Capture the cell that displays the provided text and extract its (X, Y) central coordinate. 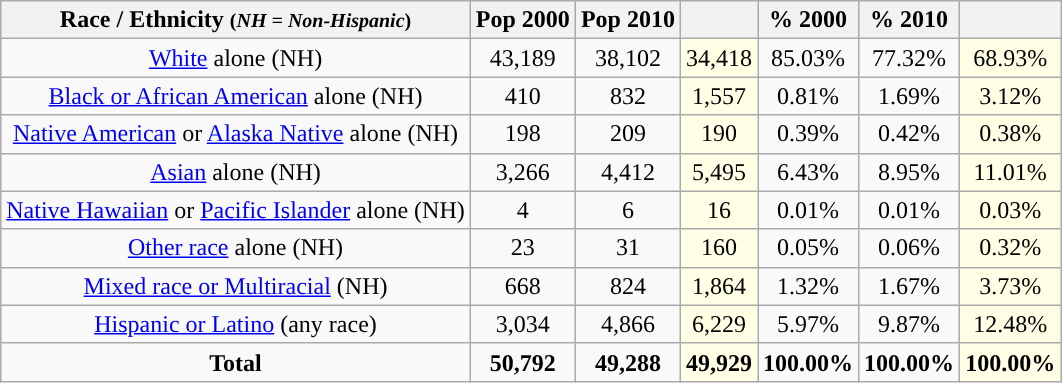
4 (522, 210)
0.39% (808, 134)
824 (628, 286)
3,034 (522, 324)
Black or African American alone (NH) (236, 96)
832 (628, 96)
12.48% (1010, 324)
6 (628, 210)
4,412 (628, 172)
23 (522, 248)
Native American or Alaska Native alone (NH) (236, 134)
1,864 (718, 286)
0.81% (808, 96)
% 2010 (910, 20)
Race / Ethnicity (NH = Non-Hispanic) (236, 20)
4,866 (628, 324)
Other race alone (NH) (236, 248)
8.95% (910, 172)
% 2000 (808, 20)
1.69% (910, 96)
Hispanic or Latino (any race) (236, 324)
49,288 (628, 362)
White alone (NH) (236, 58)
Pop 2010 (628, 20)
85.03% (808, 58)
1.67% (910, 286)
5.97% (808, 324)
50,792 (522, 362)
49,929 (718, 362)
31 (628, 248)
5,495 (718, 172)
68.93% (1010, 58)
6.43% (808, 172)
6,229 (718, 324)
Asian alone (NH) (236, 172)
34,418 (718, 58)
0.05% (808, 248)
410 (522, 96)
Mixed race or Multiracial (NH) (236, 286)
3.73% (1010, 286)
0.42% (910, 134)
Total (236, 362)
9.87% (910, 324)
Native Hawaiian or Pacific Islander alone (NH) (236, 210)
209 (628, 134)
0.32% (1010, 248)
11.01% (1010, 172)
160 (718, 248)
16 (718, 210)
668 (522, 286)
3.12% (1010, 96)
0.03% (1010, 210)
190 (718, 134)
0.38% (1010, 134)
38,102 (628, 58)
Pop 2000 (522, 20)
77.32% (910, 58)
43,189 (522, 58)
0.06% (910, 248)
3,266 (522, 172)
1,557 (718, 96)
1.32% (808, 286)
198 (522, 134)
